Detect which cell encompasses the target text, then output its (x, y) center coordinate. 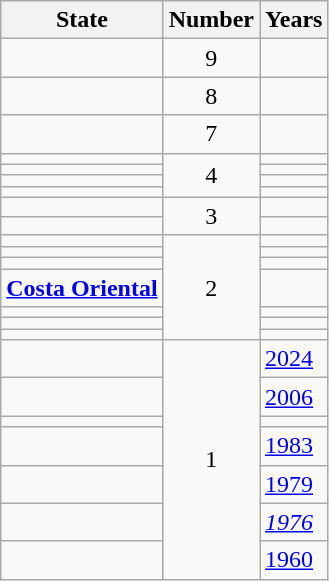
4 (211, 175)
Number (211, 20)
9 (211, 58)
Costa Oriental (82, 287)
Years (294, 20)
1983 (294, 446)
3 (211, 216)
2 (211, 287)
1 (211, 460)
1960 (294, 560)
State (82, 20)
8 (211, 96)
2024 (294, 359)
1979 (294, 484)
7 (211, 134)
1976 (294, 522)
2006 (294, 397)
